Find where the given text appears and provide that cell's center as (X, Y) coordinate. 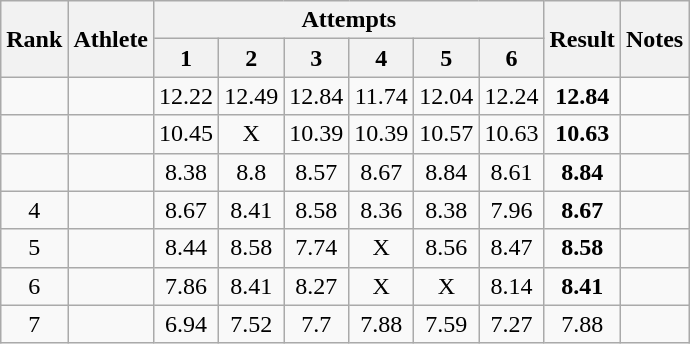
12.04 (446, 96)
7.96 (512, 210)
8.57 (316, 172)
12.49 (252, 96)
8.8 (252, 172)
Athlete (111, 39)
6.94 (186, 324)
7.52 (252, 324)
12.22 (186, 96)
2 (252, 58)
11.74 (382, 96)
8.56 (446, 248)
7 (34, 324)
7.7 (316, 324)
10.57 (446, 134)
Result (582, 39)
7.59 (446, 324)
Attempts (349, 20)
8.47 (512, 248)
8.27 (316, 286)
8.14 (512, 286)
10.45 (186, 134)
7.27 (512, 324)
3 (316, 58)
7.74 (316, 248)
7.86 (186, 286)
Notes (654, 39)
8.36 (382, 210)
1 (186, 58)
Rank (34, 39)
12.24 (512, 96)
8.44 (186, 248)
8.61 (512, 172)
